Detect which cell encompasses the target text, then output its [X, Y] center coordinate. 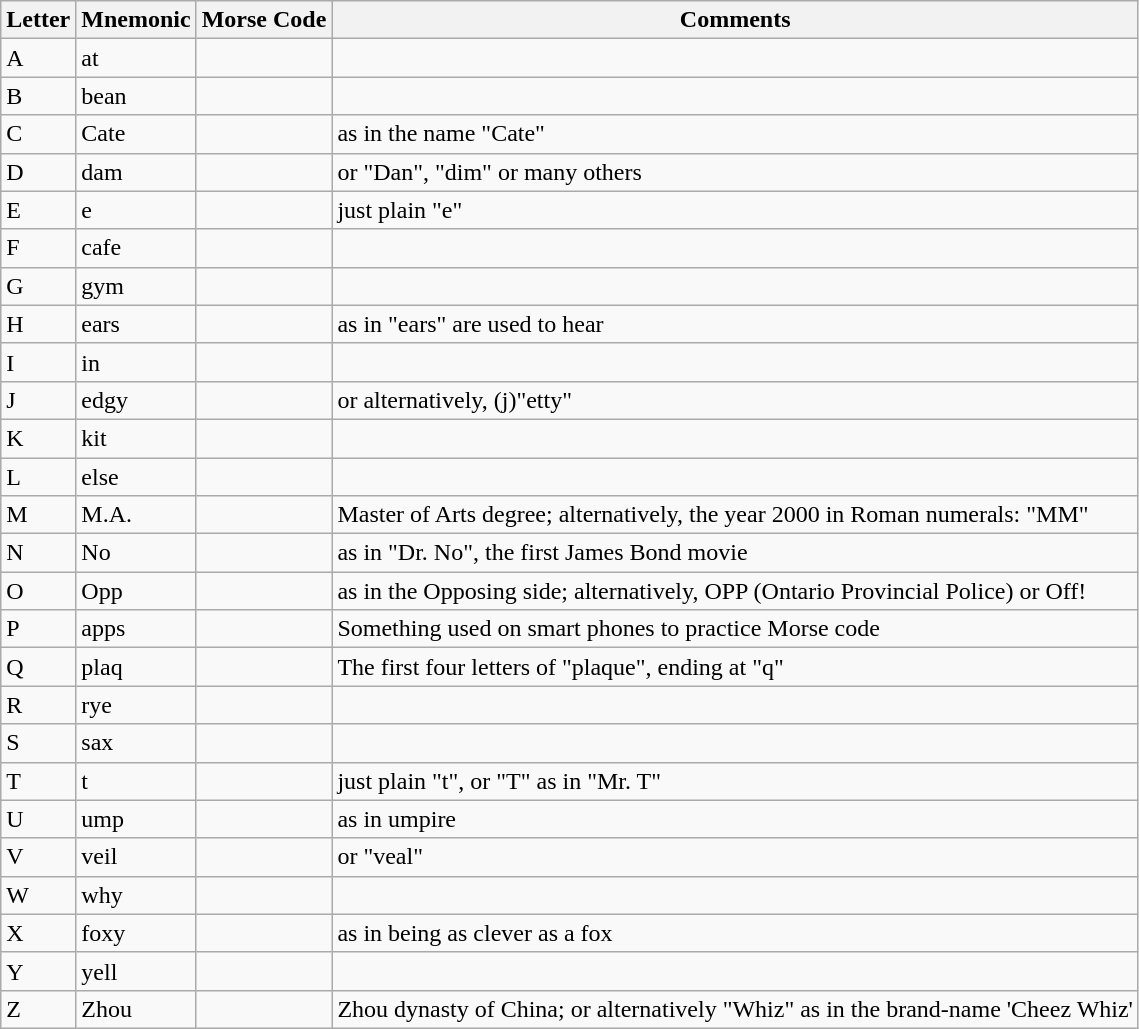
No [136, 553]
e [136, 210]
O [38, 591]
C [38, 134]
at [136, 58]
P [38, 629]
Zhou dynasty of China; or alternatively "Whiz" as in the brand-name 'Cheez Whiz' [736, 1009]
Letter [38, 20]
M.A. [136, 515]
as in "Dr. No", the first James Bond movie [736, 553]
yell [136, 971]
G [38, 286]
Mnemonic [136, 20]
apps [136, 629]
ump [136, 819]
as in the Opposing side; alternatively, OPP (Ontario Provincial Police) or Off! [736, 591]
sax [136, 743]
as in umpire [736, 819]
Q [38, 667]
M [38, 515]
X [38, 933]
S [38, 743]
Morse Code [264, 20]
B [38, 96]
rye [136, 705]
else [136, 477]
bean [136, 96]
W [38, 895]
edgy [136, 400]
N [38, 553]
in [136, 362]
or "Dan", "dim" or many others [736, 172]
just plain "e" [736, 210]
Y [38, 971]
The first four letters of "plaque", ending at "q" [736, 667]
why [136, 895]
E [38, 210]
J [38, 400]
H [38, 324]
kit [136, 438]
cafe [136, 248]
ears [136, 324]
Z [38, 1009]
F [38, 248]
or alternatively, (j)"etty" [736, 400]
just plain "t", or "T" as in "Mr. T" [736, 781]
D [38, 172]
Comments [736, 20]
V [38, 857]
as in being as clever as a fox [736, 933]
as in "ears" are used to hear [736, 324]
veil [136, 857]
t [136, 781]
or "veal" [736, 857]
U [38, 819]
plaq [136, 667]
Zhou [136, 1009]
A [38, 58]
K [38, 438]
dam [136, 172]
Master of Arts degree; alternatively, the year 2000 in Roman numerals: "MM" [736, 515]
I [38, 362]
gym [136, 286]
foxy [136, 933]
R [38, 705]
Cate [136, 134]
L [38, 477]
Opp [136, 591]
as in the name "Cate" [736, 134]
Something used on smart phones to practice Morse code [736, 629]
T [38, 781]
